Return [x, y] of the center of cell containing provided text 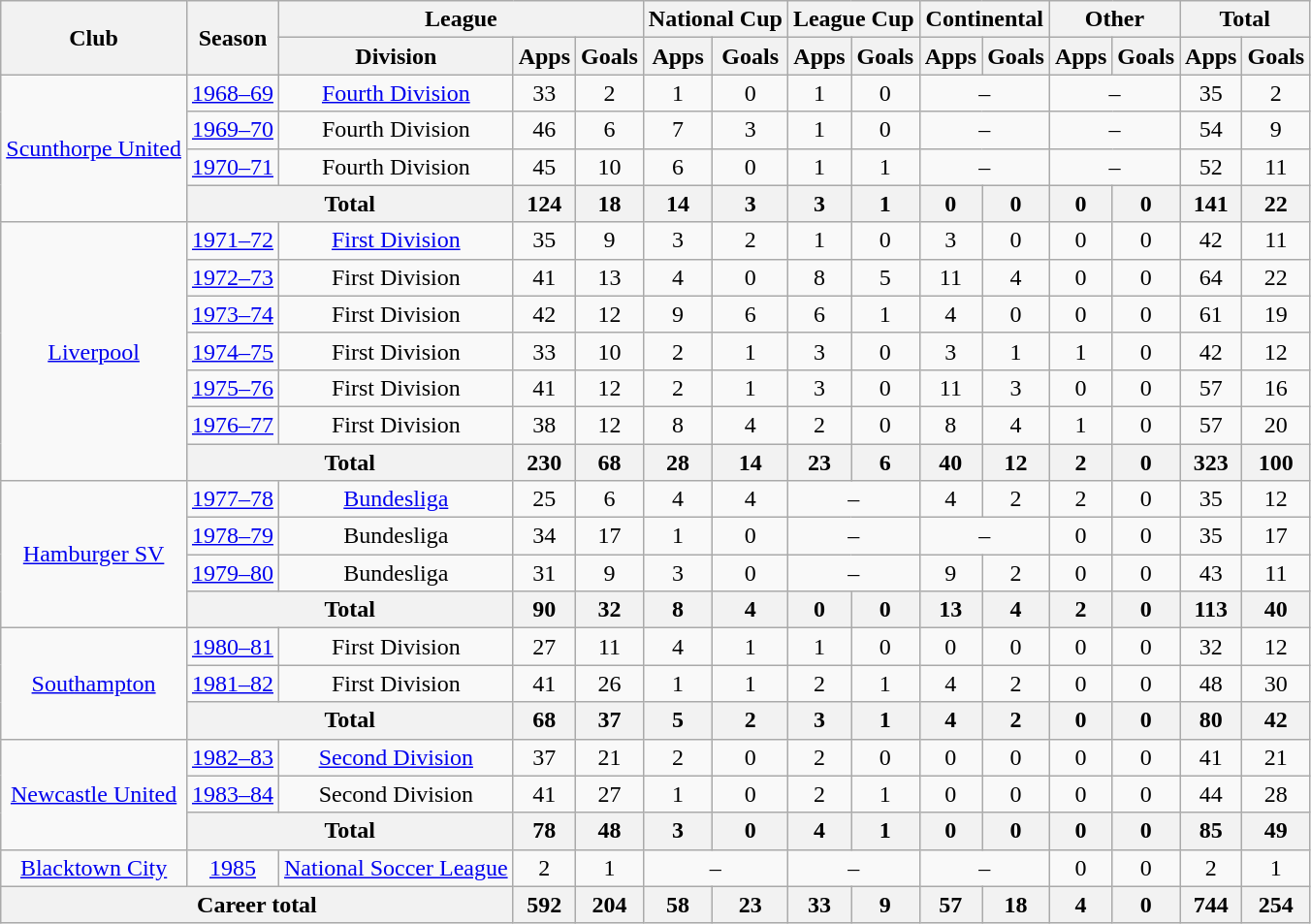
1975–76 [233, 388]
National Soccer League [397, 868]
Other [1114, 19]
Blacktown City [94, 868]
1968–69 [233, 93]
Continental [984, 19]
1971–72 [233, 240]
592 [544, 905]
16 [1276, 388]
1976–77 [233, 425]
Season [233, 38]
League [462, 19]
230 [544, 462]
46 [544, 130]
124 [544, 204]
31 [544, 573]
80 [1211, 720]
100 [1276, 462]
25 [544, 499]
744 [1211, 905]
34 [544, 536]
1980–81 [233, 647]
Division [397, 56]
Liverpool [94, 351]
26 [610, 684]
1979–80 [233, 573]
Hamburger SV [94, 555]
1977–78 [233, 499]
1974–75 [233, 351]
113 [1211, 610]
19 [1276, 314]
61 [1211, 314]
58 [678, 905]
1982–83 [233, 757]
78 [544, 831]
44 [1211, 794]
20 [1276, 425]
Club [94, 38]
1981–82 [233, 684]
52 [1211, 167]
43 [1211, 573]
30 [1276, 684]
254 [1276, 905]
Southampton [94, 684]
Career total [257, 905]
National Cup [716, 19]
1970–71 [233, 167]
64 [1211, 277]
85 [1211, 831]
League Cup [853, 19]
141 [1211, 204]
1978–79 [233, 536]
38 [544, 425]
Newcastle United [94, 794]
7 [678, 130]
1972–73 [233, 277]
54 [1211, 130]
323 [1211, 462]
204 [610, 905]
1969–70 [233, 130]
Scunthorpe United [94, 148]
49 [1276, 831]
45 [544, 167]
90 [544, 610]
1983–84 [233, 794]
1985 [233, 868]
1973–74 [233, 314]
